Scan for the cell matching the given text and deliver its [x, y] coordinate at center. 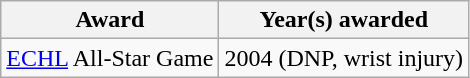
Award [110, 20]
Year(s) awarded [344, 20]
ECHL All-Star Game [110, 58]
2004 (DNP, wrist injury) [344, 58]
